Find where the given text appears and provide that cell's center as (X, Y) coordinate. 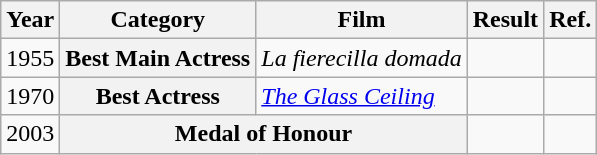
Best Actress (158, 96)
1955 (30, 58)
The Glass Ceiling (362, 96)
Ref. (570, 20)
Film (362, 20)
Best Main Actress (158, 58)
Year (30, 20)
1970 (30, 96)
Category (158, 20)
Medal of Honour (264, 134)
La fierecilla domada (362, 58)
2003 (30, 134)
Result (505, 20)
